Locate the cell with the specified text and output its (X, Y) center coordinate. 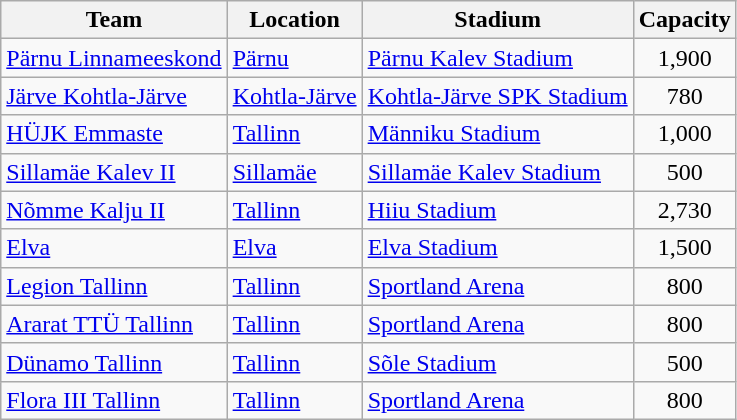
Sõle Stadium (498, 362)
Hiiu Stadium (498, 210)
Pärnu Kalev Stadium (498, 58)
Team (114, 20)
Sillamäe (294, 172)
Stadium (498, 20)
Kohtla-Järve (294, 96)
Pärnu Linnameeskond (114, 58)
Järve Kohtla-Järve (114, 96)
Ararat TTÜ Tallinn (114, 324)
Männiku Stadium (498, 134)
Pärnu (294, 58)
1,000 (684, 134)
Sillamäe Kalev II (114, 172)
2,730 (684, 210)
Legion Tallinn (114, 286)
780 (684, 96)
1,500 (684, 248)
Nõmme Kalju II (114, 210)
HÜJK Emmaste (114, 134)
Capacity (684, 20)
Flora III Tallinn (114, 400)
Elva Stadium (498, 248)
Kohtla-Järve SPK Stadium (498, 96)
1,900 (684, 58)
Dünamo Tallinn (114, 362)
Sillamäe Kalev Stadium (498, 172)
Location (294, 20)
